Determine the [X, Y] coordinate at the center of the cell enclosing the given text.  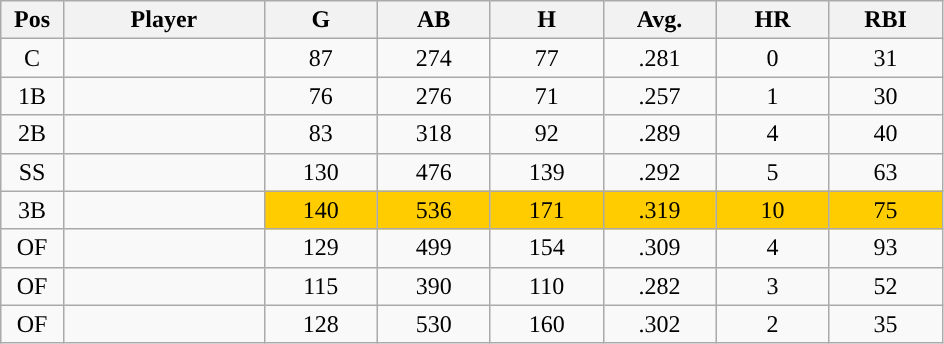
276 [434, 96]
318 [434, 134]
390 [434, 286]
530 [434, 324]
35 [886, 324]
83 [320, 134]
.281 [660, 58]
.289 [660, 134]
C [32, 58]
30 [886, 96]
129 [320, 248]
3 [772, 286]
128 [320, 324]
40 [886, 134]
171 [546, 210]
115 [320, 286]
3B [32, 210]
87 [320, 58]
10 [772, 210]
71 [546, 96]
75 [886, 210]
93 [886, 248]
Player [164, 20]
RBI [886, 20]
499 [434, 248]
140 [320, 210]
154 [546, 248]
.292 [660, 172]
.282 [660, 286]
110 [546, 286]
5 [772, 172]
160 [546, 324]
92 [546, 134]
77 [546, 58]
SS [32, 172]
139 [546, 172]
2B [32, 134]
G [320, 20]
0 [772, 58]
.302 [660, 324]
536 [434, 210]
1 [772, 96]
63 [886, 172]
Pos [32, 20]
130 [320, 172]
2 [772, 324]
52 [886, 286]
31 [886, 58]
HR [772, 20]
Avg. [660, 20]
76 [320, 96]
AB [434, 20]
274 [434, 58]
1B [32, 96]
.319 [660, 210]
.309 [660, 248]
.257 [660, 96]
H [546, 20]
476 [434, 172]
